Search for the cell housing the specified text and yield its [x, y] center coordinate. 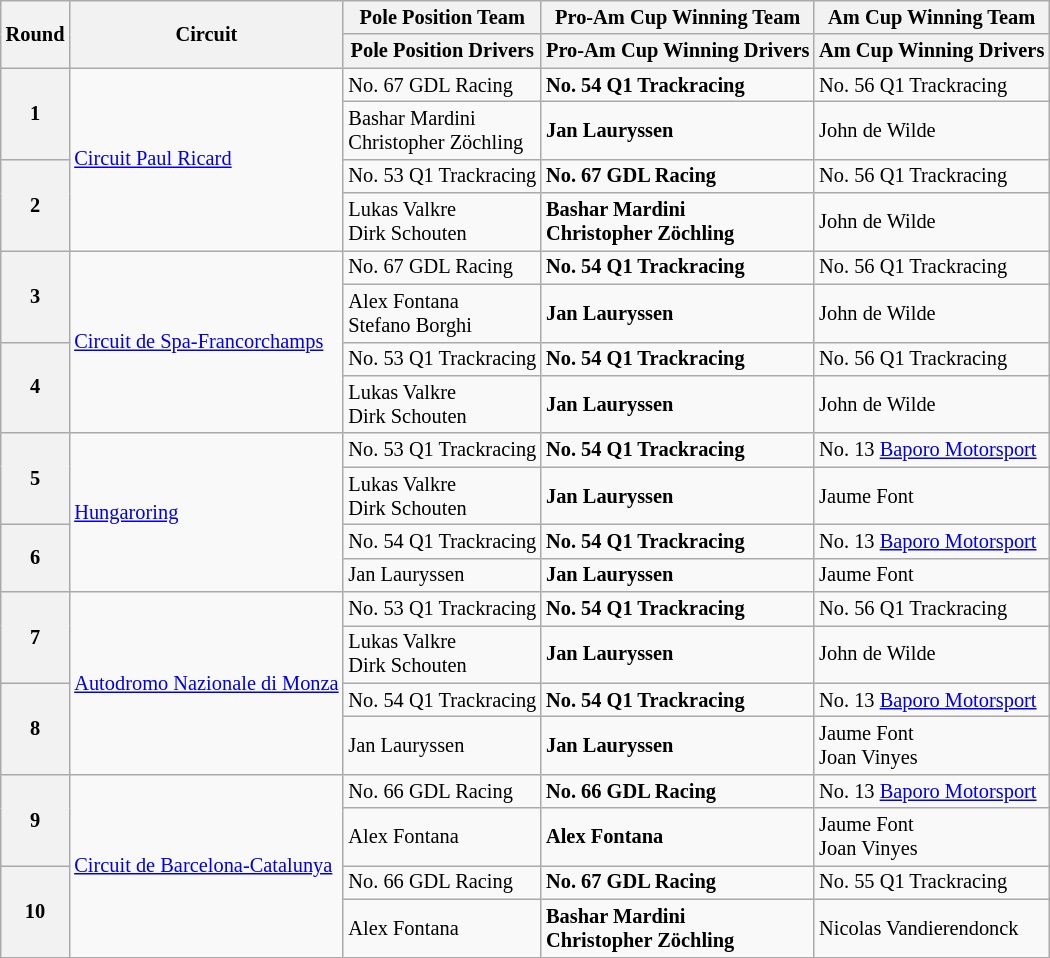
Pole Position Drivers [442, 51]
9 [36, 820]
Round [36, 34]
5 [36, 478]
No. 55 Q1 Trackracing [932, 882]
Circuit [206, 34]
8 [36, 728]
10 [36, 910]
Nicolas Vandierendonck [932, 928]
Am Cup Winning Drivers [932, 51]
Circuit de Spa-Francorchamps [206, 342]
Pole Position Team [442, 17]
Hungaroring [206, 512]
Circuit de Barcelona-Catalunya [206, 866]
Autodromo Nazionale di Monza [206, 684]
Am Cup Winning Team [932, 17]
6 [36, 558]
2 [36, 204]
Pro-Am Cup Winning Team [678, 17]
7 [36, 638]
3 [36, 296]
Pro-Am Cup Winning Drivers [678, 51]
Circuit Paul Ricard [206, 160]
1 [36, 114]
4 [36, 388]
Alex Fontana Stefano Borghi [442, 313]
